From the cell containing the given text, extract its center point as [X, Y] coordinate. 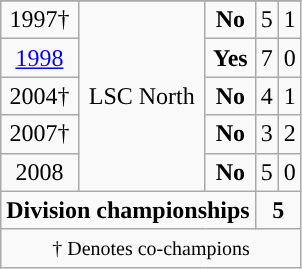
LSC North [142, 96]
2007† [40, 134]
7 [266, 58]
2008 [40, 172]
1997† [40, 20]
1998 [40, 58]
Yes [230, 58]
2004† [40, 96]
3 [266, 134]
2 [290, 134]
4 [266, 96]
Division championships [128, 210]
† Denotes co-champions [152, 248]
